From the cell containing the given text, extract its center point as (x, y) coordinate. 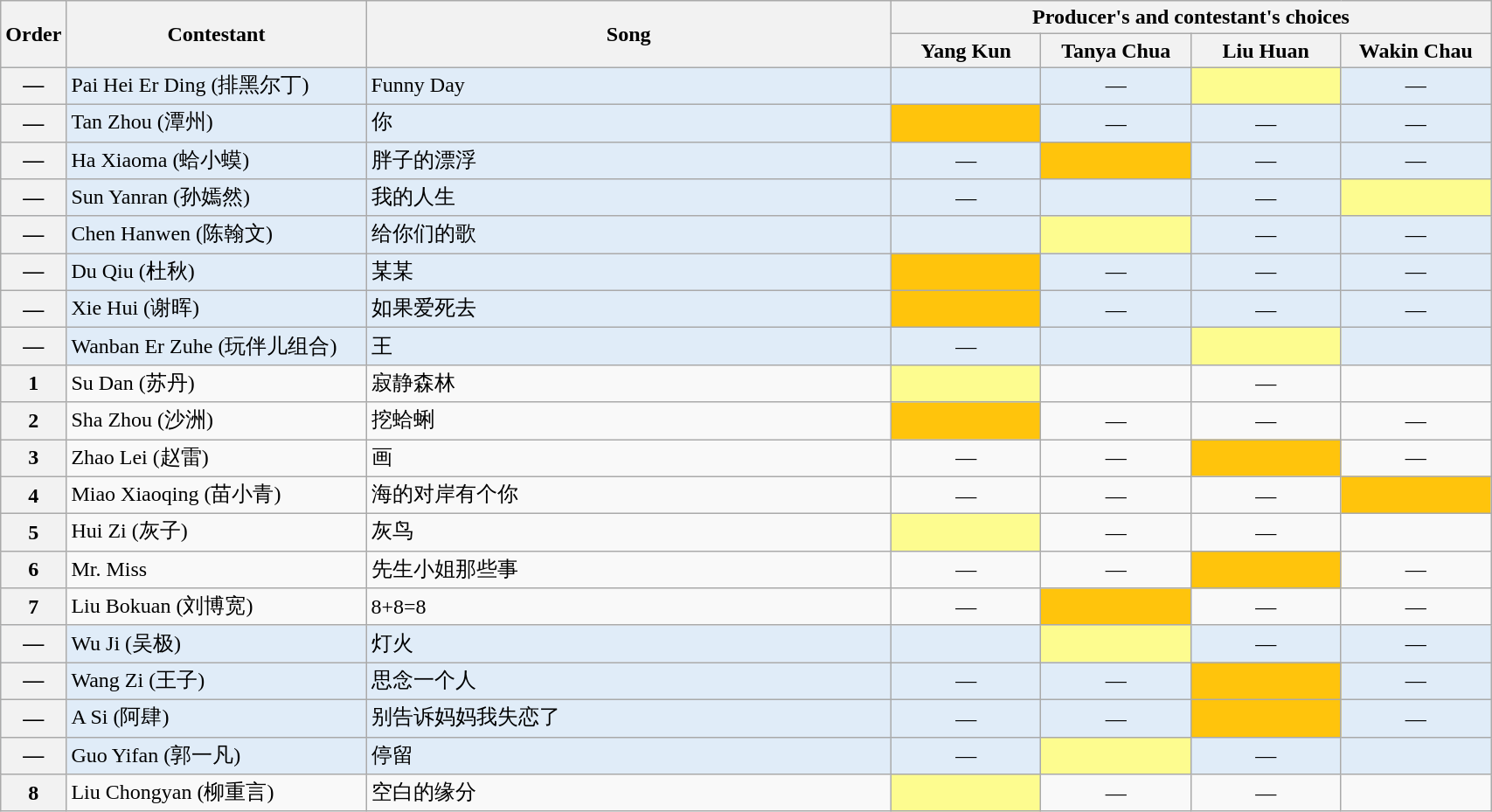
Miao Xiaoqing (苗小青) (217, 495)
Xie Hui (谢晖) (217, 309)
2 (33, 421)
Wanban Er Zuhe (玩伴儿组合) (217, 346)
给你们的歌 (628, 234)
Mr. Miss (217, 570)
先生小姐那些事 (628, 570)
Su Dan (苏丹) (217, 383)
挖蛤蜊 (628, 421)
Contestant (217, 34)
Pai Hei Er Ding (排黑尔丁) (217, 86)
Liu Chongyan (柳重言) (217, 794)
王 (628, 346)
Order (33, 34)
1 (33, 383)
Chen Hanwen (陈翰文) (217, 234)
空白的缘分 (628, 794)
如果爱死去 (628, 309)
Zhao Lei (赵雷) (217, 458)
5 (33, 533)
Ha Xiaoma (蛤小蟆) (217, 161)
Song (628, 34)
画 (628, 458)
3 (33, 458)
某某 (628, 273)
别告诉妈妈我失恋了 (628, 718)
Yang Kun (966, 51)
我的人生 (628, 198)
胖子的漂浮 (628, 161)
8 (33, 794)
Liu Bokuan (刘博宽) (217, 607)
Liu Huan (1266, 51)
灯火 (628, 643)
A Si (阿肆) (217, 718)
Hui Zi (灰子) (217, 533)
思念一个人 (628, 682)
停留 (628, 755)
Producer's and contestant's choices (1190, 17)
Tanya Chua (1116, 51)
Funny Day (628, 86)
Wu Ji (吴极) (217, 643)
你 (628, 122)
7 (33, 607)
Tan Zhou (潭州) (217, 122)
Wang Zi (王子) (217, 682)
海的对岸有个你 (628, 495)
8+8=8 (628, 607)
Sun Yanran (孙嫣然) (217, 198)
寂静森林 (628, 383)
Du Qiu (杜秋) (217, 273)
Wakin Chau (1416, 51)
Guo Yifan (郭一凡) (217, 755)
6 (33, 570)
Sha Zhou (沙洲) (217, 421)
灰鸟 (628, 533)
4 (33, 495)
